Return [X, Y] of the center of cell containing provided text 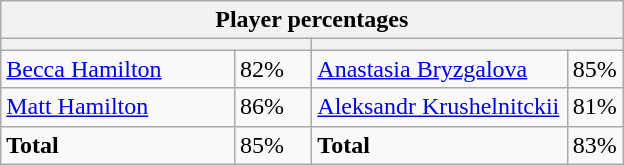
Becca Hamilton [118, 69]
81% [595, 107]
Aleksandr Krushelnitckii [440, 107]
Anastasia Bryzgalova [440, 69]
86% [272, 107]
Player percentages [312, 20]
Matt Hamilton [118, 107]
82% [272, 69]
83% [595, 145]
